Search for the cell housing the specified text and yield its (X, Y) center coordinate. 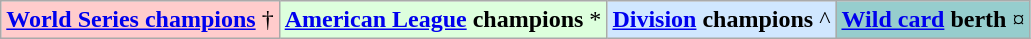
Wild card berth ¤ (933, 20)
World Series champions † (140, 20)
Division champions ^ (722, 20)
American League champions * (443, 20)
